Find where the given text appears and provide that cell's center as [x, y] coordinate. 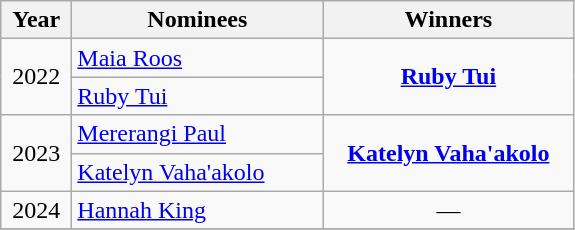
— [448, 210]
Maia Roos [198, 58]
Mererangi Paul [198, 134]
2023 [36, 153]
Winners [448, 20]
2024 [36, 210]
2022 [36, 77]
Nominees [198, 20]
Hannah King [198, 210]
Year [36, 20]
